Identify which cell holds the provided text, then report its (x, y) central coordinate. 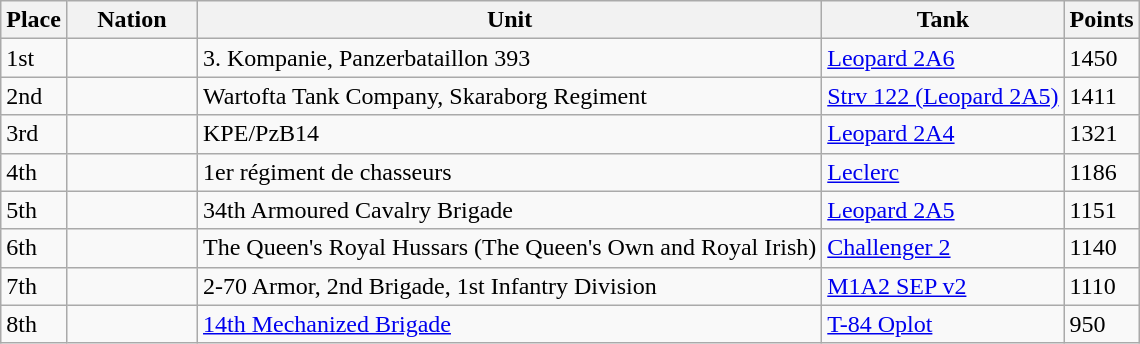
T-84 Oplot (943, 324)
950 (1102, 324)
2-70 Armor, 2nd Brigade, 1st Infantry Division (510, 286)
Leopard 2A6 (943, 58)
6th (34, 248)
Nation (132, 20)
1186 (1102, 172)
Leopard 2A5 (943, 210)
1321 (1102, 134)
7th (34, 286)
3. Kompanie, Panzerbataillon 393 (510, 58)
Unit (510, 20)
1er régiment de chasseurs (510, 172)
1st (34, 58)
1411 (1102, 96)
The Queen's Royal Hussars (The Queen's Own and Royal Irish) (510, 248)
14th Mechanized Brigade (510, 324)
5th (34, 210)
M1A2 SEP v2 (943, 286)
Wartofta Tank Company, Skaraborg Regiment (510, 96)
8th (34, 324)
Place (34, 20)
1110 (1102, 286)
Points (1102, 20)
1450 (1102, 58)
Challenger 2 (943, 248)
3rd (34, 134)
Strv 122 (Leopard 2A5) (943, 96)
1140 (1102, 248)
Tank (943, 20)
1151 (1102, 210)
KPE/PzB14 (510, 134)
2nd (34, 96)
Leopard 2A4 (943, 134)
4th (34, 172)
34th Armoured Cavalry Brigade (510, 210)
Leclerc (943, 172)
